Capture the cell that displays the provided text and extract its [X, Y] central coordinate. 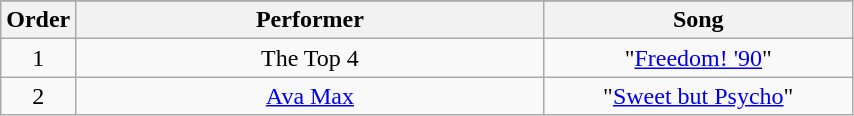
2 [38, 96]
Ava Max [310, 96]
Song [698, 20]
Order [38, 20]
1 [38, 58]
Performer [310, 20]
"Freedom! '90" [698, 58]
The Top 4 [310, 58]
"Sweet but Psycho" [698, 96]
